Pinpoint the cell where the given text exists, returning its [X, Y] midpoint coordinate. 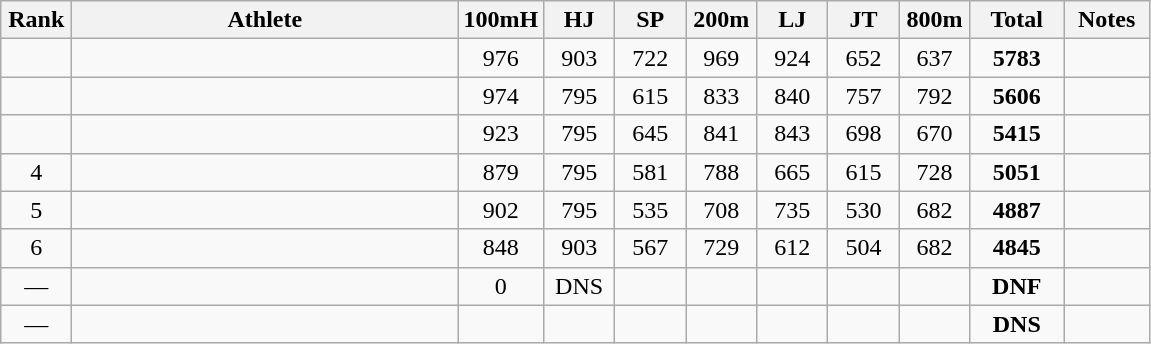
848 [501, 248]
902 [501, 210]
100mH [501, 20]
SP [650, 20]
665 [792, 172]
757 [864, 96]
612 [792, 248]
567 [650, 248]
637 [934, 58]
4887 [1017, 210]
Athlete [265, 20]
729 [722, 248]
Total [1017, 20]
924 [792, 58]
722 [650, 58]
841 [722, 134]
DNF [1017, 286]
JT [864, 20]
0 [501, 286]
HJ [580, 20]
735 [792, 210]
976 [501, 58]
4845 [1017, 248]
530 [864, 210]
504 [864, 248]
5415 [1017, 134]
5783 [1017, 58]
788 [722, 172]
698 [864, 134]
974 [501, 96]
581 [650, 172]
792 [934, 96]
5606 [1017, 96]
800m [934, 20]
923 [501, 134]
652 [864, 58]
5 [36, 210]
Notes [1107, 20]
5051 [1017, 172]
645 [650, 134]
670 [934, 134]
6 [36, 248]
833 [722, 96]
535 [650, 210]
Rank [36, 20]
200m [722, 20]
4 [36, 172]
728 [934, 172]
LJ [792, 20]
843 [792, 134]
969 [722, 58]
879 [501, 172]
840 [792, 96]
708 [722, 210]
